Extract the [x, y] coordinate from the center of the cell holding the provided text.  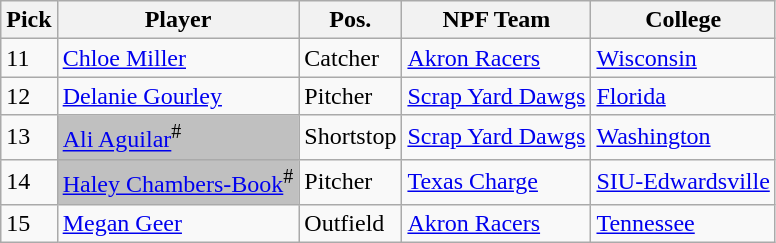
NPF Team [496, 20]
College [683, 20]
Haley Chambers-Book# [178, 182]
12 [29, 96]
Megan Geer [178, 223]
Florida [683, 96]
Outfield [350, 223]
Wisconsin [683, 58]
13 [29, 138]
SIU-Edwardsville [683, 182]
Ali Aguilar# [178, 138]
Pick [29, 20]
14 [29, 182]
Texas Charge [496, 182]
Washington [683, 138]
Shortstop [350, 138]
Player [178, 20]
Pos. [350, 20]
Catcher [350, 58]
Delanie Gourley [178, 96]
11 [29, 58]
15 [29, 223]
Chloe Miller [178, 58]
Tennessee [683, 223]
